Provide the [x, y] coordinate of the cell's center where the given text is located.  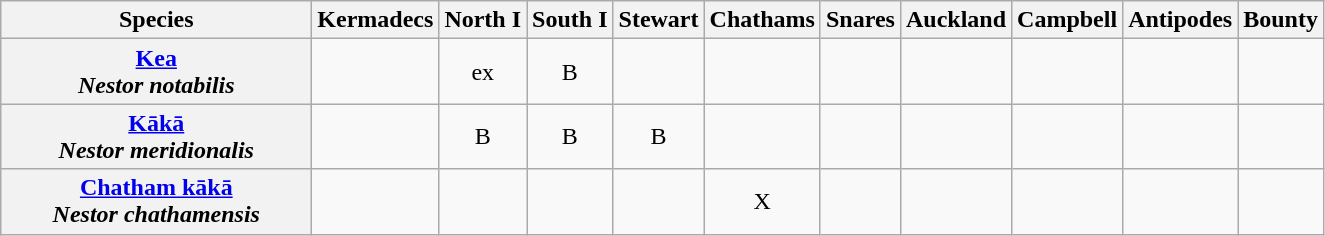
Chatham kākāNestor chathamensis [156, 202]
Chathams [762, 20]
Species [156, 20]
KeaNestor notabilis [156, 72]
Kermadecs [376, 20]
Snares [860, 20]
ex [483, 72]
South I [570, 20]
Stewart [658, 20]
Campbell [1068, 20]
KākāNestor meridionalis [156, 136]
North I [483, 20]
Auckland [956, 20]
Bounty [1281, 20]
Antipodes [1180, 20]
X [762, 202]
